Determine the (X, Y) coordinate at the center of the cell enclosing the given text.  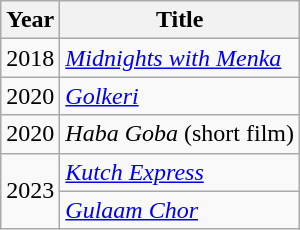
2023 (30, 191)
Year (30, 20)
Golkeri (180, 96)
2018 (30, 58)
Midnights with Menka (180, 58)
Gulaam Chor (180, 210)
Kutch Express (180, 172)
Haba Goba (short film) (180, 134)
Title (180, 20)
